Determine the (x, y) coordinate at the center of the cell enclosing the given text.  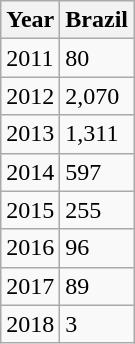
96 (97, 248)
2012 (30, 96)
89 (97, 286)
2014 (30, 172)
1,311 (97, 134)
597 (97, 172)
3 (97, 324)
2015 (30, 210)
80 (97, 58)
2018 (30, 324)
255 (97, 210)
2017 (30, 286)
Brazil (97, 20)
Year (30, 20)
2011 (30, 58)
2,070 (97, 96)
2013 (30, 134)
2016 (30, 248)
